For the text-containing cell, return its midpoint in (x, y) coordinate format. 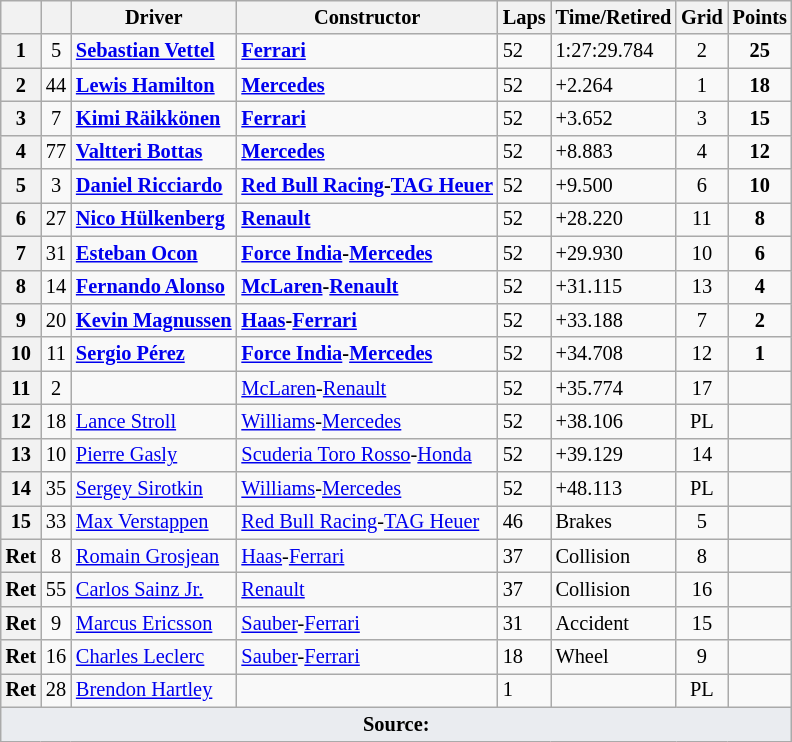
Valtteri Bottas (154, 152)
Marcus Ericsson (154, 623)
Sebastian Vettel (154, 51)
Laps (524, 17)
+48.113 (614, 489)
1:27:29.784 (614, 51)
25 (760, 51)
+9.500 (614, 186)
Accident (614, 623)
46 (524, 522)
Romain Grosjean (154, 556)
Sergey Sirotkin (154, 489)
Fernando Alonso (154, 287)
+31.115 (614, 287)
Wheel (614, 657)
Esteban Ocon (154, 253)
55 (56, 589)
27 (56, 219)
+33.188 (614, 320)
Brakes (614, 522)
+38.106 (614, 421)
+39.129 (614, 455)
Lance Stroll (154, 421)
35 (56, 489)
Kimi Räikkönen (154, 118)
17 (702, 388)
Max Verstappen (154, 522)
+8.883 (614, 152)
33 (56, 522)
20 (56, 320)
Driver (154, 17)
Nico Hülkenberg (154, 219)
Brendon Hartley (154, 690)
+3.652 (614, 118)
Sergio Pérez (154, 354)
Grid (702, 17)
28 (56, 690)
77 (56, 152)
+28.220 (614, 219)
Time/Retired (614, 17)
+29.930 (614, 253)
Kevin Magnussen (154, 320)
Carlos Sainz Jr. (154, 589)
Points (760, 17)
Constructor (366, 17)
Lewis Hamilton (154, 85)
Daniel Ricciardo (154, 186)
+2.264 (614, 85)
44 (56, 85)
+35.774 (614, 388)
Scuderia Toro Rosso-Honda (366, 455)
Charles Leclerc (154, 657)
Pierre Gasly (154, 455)
Source: (396, 724)
+34.708 (614, 354)
